Capture the cell that displays the provided text and extract its (X, Y) central coordinate. 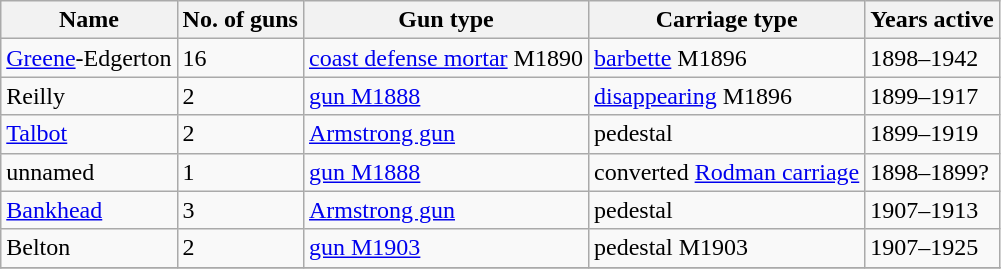
Carriage type (726, 20)
1907–1925 (932, 248)
Belton (89, 248)
converted Rodman carriage (726, 172)
No. of guns (240, 20)
barbette M1896 (726, 58)
pedestal M1903 (726, 248)
Talbot (89, 134)
Gun type (446, 20)
1898–1899? (932, 172)
1 (240, 172)
coast defense mortar M1890 (446, 58)
Name (89, 20)
1899–1917 (932, 96)
gun M1903 (446, 248)
Bankhead (89, 210)
1907–1913 (932, 210)
16 (240, 58)
1899–1919 (932, 134)
disappearing M1896 (726, 96)
unnamed (89, 172)
Years active (932, 20)
3 (240, 210)
Reilly (89, 96)
1898–1942 (932, 58)
Greene-Edgerton (89, 58)
